Find where the given text appears and provide that cell's center as (X, Y) coordinate. 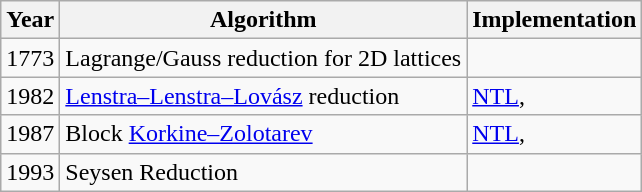
1993 (30, 172)
1987 (30, 134)
Algorithm (264, 20)
Seysen Reduction (264, 172)
Implementation (554, 20)
Block Korkine–Zolotarev (264, 134)
Year (30, 20)
Lagrange/Gauss reduction for 2D lattices (264, 58)
1773 (30, 58)
Lenstra–Lenstra–Lovász reduction (264, 96)
1982 (30, 96)
